For the text-containing cell, return its midpoint in (x, y) coordinate format. 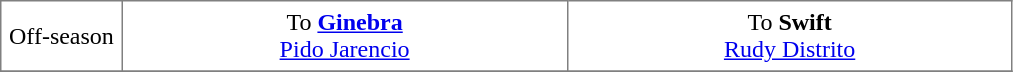
To SwiftRudy Distrito (790, 36)
To GinebraPido Jarencio (344, 36)
Off-season (62, 36)
